Locate the cell with the specified text and output its [X, Y] center coordinate. 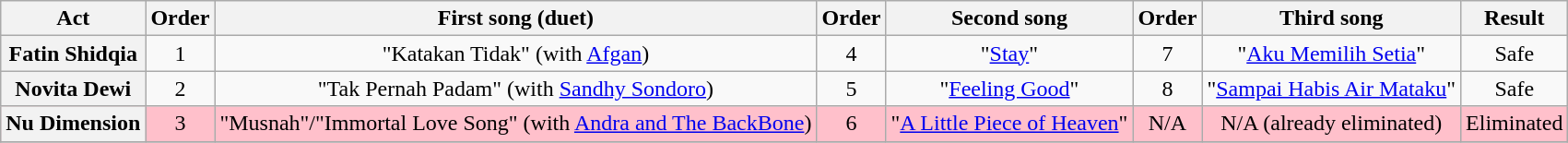
Novita Dewi [74, 89]
"A Little Piece of Heaven" [1009, 124]
"Musnah"/"Immortal Love Song" (with Andra and The BackBone) [516, 124]
Fatin Shidqia [74, 54]
Third song [1331, 18]
Nu Dimension [74, 124]
3 [181, 124]
Result [1515, 18]
"Katakan Tidak" (with Afgan) [516, 54]
First song (duet) [516, 18]
4 [852, 54]
Second song [1009, 18]
6 [852, 124]
2 [181, 89]
7 [1167, 54]
N/A (already eliminated) [1331, 124]
5 [852, 89]
Act [74, 18]
"Sampai Habis Air Mataku" [1331, 89]
Eliminated [1515, 124]
8 [1167, 89]
N/A [1167, 124]
"Stay" [1009, 54]
"Aku Memilih Setia" [1331, 54]
1 [181, 54]
"Feeling Good" [1009, 89]
"Tak Pernah Padam" (with Sandhy Sondoro) [516, 89]
